Return [x, y] of the center of cell containing provided text 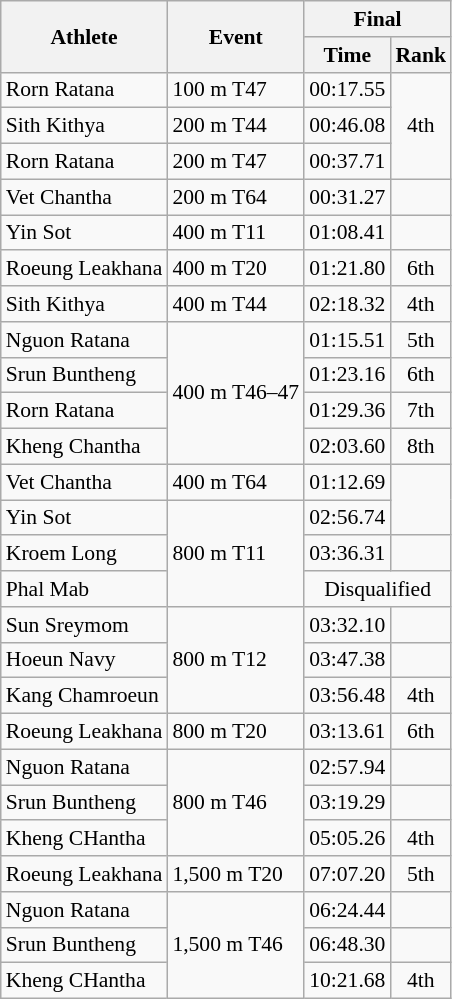
01:15.51 [347, 340]
01:23.16 [347, 375]
400 m T11 [236, 233]
Kheng Chantha [84, 447]
800 m T46 [236, 802]
1,500 m T20 [236, 874]
06:48.30 [347, 945]
Rank [420, 55]
07:07.20 [347, 874]
100 m T47 [236, 90]
400 m T44 [236, 304]
02:57.94 [347, 767]
Kang Chamroeun [84, 696]
7th [420, 411]
1,500 m T46 [236, 946]
400 m T20 [236, 269]
400 m T64 [236, 482]
00:31.27 [347, 197]
Event [236, 36]
800 m T20 [236, 732]
200 m T44 [236, 126]
Phal Mab [84, 589]
02:03.60 [347, 447]
400 m T46–47 [236, 393]
800 m T12 [236, 660]
00:17.55 [347, 90]
200 m T64 [236, 197]
Final [378, 19]
02:18.32 [347, 304]
200 m T47 [236, 162]
Disqualified [378, 589]
05:05.26 [347, 839]
01:29.36 [347, 411]
800 m T11 [236, 554]
00:37.71 [347, 162]
02:56.74 [347, 518]
Athlete [84, 36]
00:46.08 [347, 126]
03:36.31 [347, 554]
01:12.69 [347, 482]
03:19.29 [347, 803]
06:24.44 [347, 910]
Hoeun Navy [84, 660]
Time [347, 55]
8th [420, 447]
03:56.48 [347, 696]
01:21.80 [347, 269]
Sun Sreymom [84, 625]
01:08.41 [347, 233]
03:13.61 [347, 732]
03:32.10 [347, 625]
03:47.38 [347, 660]
Kroem Long [84, 554]
10:21.68 [347, 981]
